Determine the [x, y] coordinate at the center of the cell enclosing the given text.  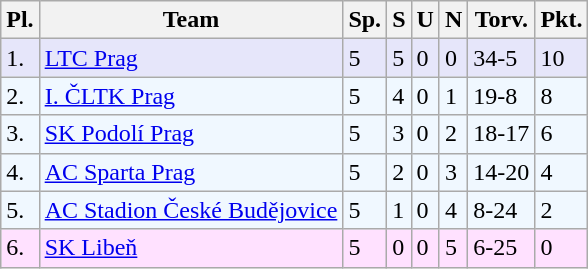
2. [20, 96]
Sp. [365, 20]
Pl. [20, 20]
AC Stadion České Budějovice [191, 210]
N [453, 20]
4. [20, 172]
6. [20, 248]
10 [562, 58]
I. ČLTK Prag [191, 96]
U [425, 20]
34-5 [502, 58]
19-8 [502, 96]
6-25 [502, 248]
Torv. [502, 20]
S [399, 20]
6 [562, 134]
Pkt. [562, 20]
8-24 [502, 210]
AC Sparta Prag [191, 172]
LTC Prag [191, 58]
Team [191, 20]
8 [562, 96]
1. [20, 58]
SK Libeň [191, 248]
18-17 [502, 134]
3. [20, 134]
SK Podolí Prag [191, 134]
14-20 [502, 172]
5. [20, 210]
